Return [X, Y] of the center of cell containing provided text 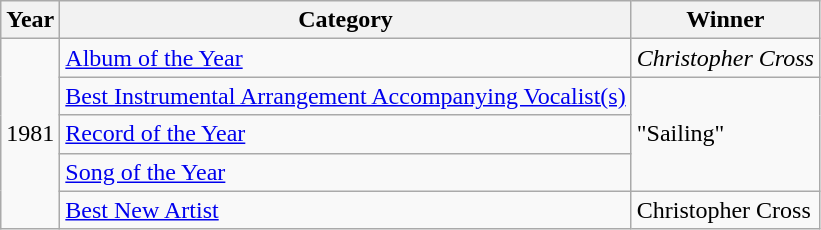
Best New Artist [346, 210]
1981 [30, 134]
Category [346, 20]
Best Instrumental Arrangement Accompanying Vocalist(s) [346, 96]
Song of the Year [346, 172]
Year [30, 20]
Winner [725, 20]
Album of the Year [346, 58]
"Sailing" [725, 134]
Record of the Year [346, 134]
